Detect which cell encompasses the target text, then output its (x, y) center coordinate. 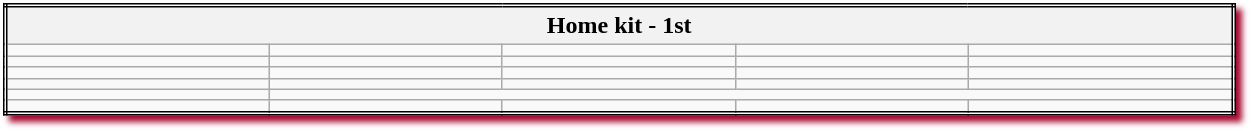
Home kit - 1st (619, 25)
